From the cell containing the given text, extract its center point as [X, Y] coordinate. 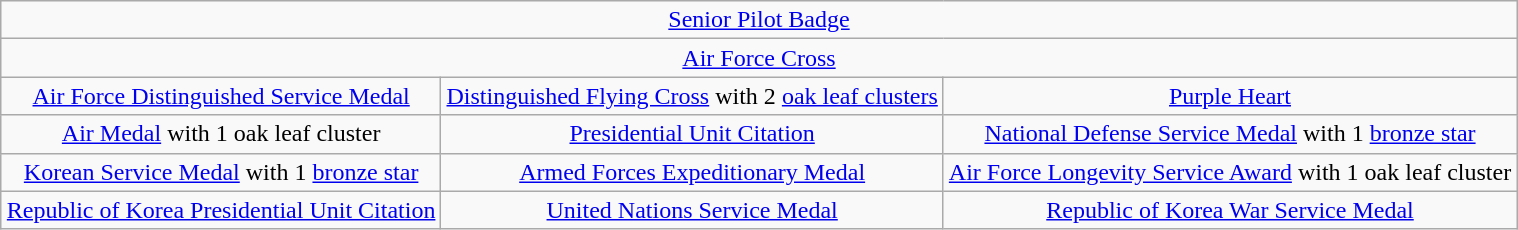
United Nations Service Medal [692, 210]
Air Medal with 1 oak leaf cluster [221, 134]
National Defense Service Medal with 1 bronze star [1230, 134]
Air Force Cross [758, 58]
Air Force Longevity Service Award with 1 oak leaf cluster [1230, 172]
Republic of Korea Presidential Unit Citation [221, 210]
Armed Forces Expeditionary Medal [692, 172]
Presidential Unit Citation [692, 134]
Korean Service Medal with 1 bronze star [221, 172]
Purple Heart [1230, 96]
Air Force Distinguished Service Medal [221, 96]
Distinguished Flying Cross with 2 oak leaf clusters [692, 96]
Senior Pilot Badge [758, 20]
Republic of Korea War Service Medal [1230, 210]
